Output the (X, Y) coordinate of the center of the cell containing the given text.  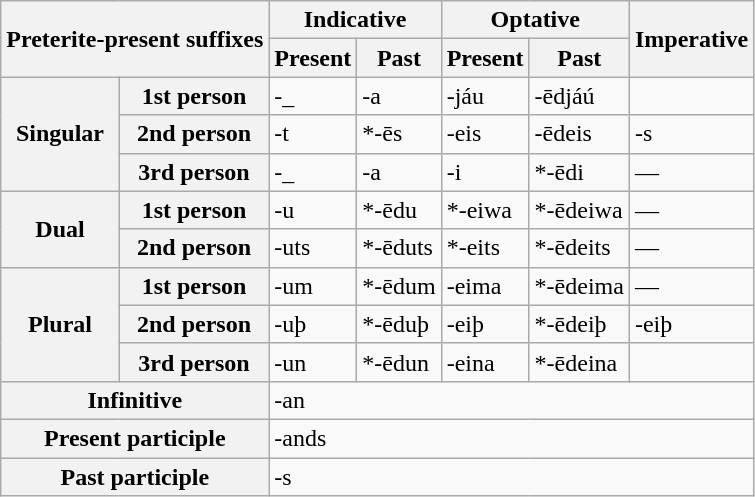
-t (313, 134)
-eima (485, 286)
Preterite-present suffixes (135, 39)
*-ēduþ (399, 324)
-jáu (485, 96)
*-ēdeiþ (579, 324)
Imperative (691, 39)
Singular (60, 134)
-um (313, 286)
Optative (535, 20)
-uts (313, 248)
*-ēdeima (579, 286)
-i (485, 172)
-an (512, 400)
-uþ (313, 324)
Indicative (355, 20)
Infinitive (135, 400)
-un (313, 362)
*-ēdeits (579, 248)
*-ēdeiwa (579, 210)
*-eiwa (485, 210)
Past participle (135, 477)
-ēdeis (579, 134)
Plural (60, 324)
*-ēs (399, 134)
-ēdjáú (579, 96)
*-ēdun (399, 362)
-eis (485, 134)
*-ēdum (399, 286)
-ands (512, 438)
-eina (485, 362)
*-ēdi (579, 172)
-u (313, 210)
Dual (60, 229)
*-ēdeina (579, 362)
*-ēdu (399, 210)
Present participle (135, 438)
*-eits (485, 248)
*-ēduts (399, 248)
